Find where the given text appears and provide that cell's center as [X, Y] coordinate. 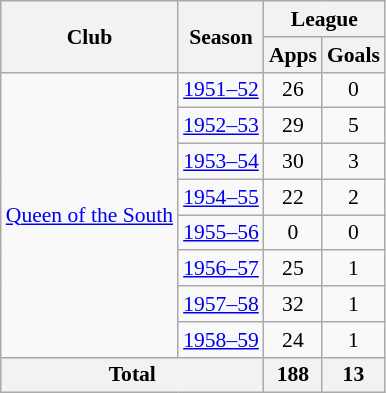
1957–58 [221, 304]
Goals [354, 55]
29 [293, 126]
24 [293, 340]
League [324, 19]
Total [132, 375]
13 [354, 375]
30 [293, 162]
2 [354, 197]
1954–55 [221, 197]
Season [221, 36]
1956–57 [221, 269]
22 [293, 197]
Club [90, 36]
188 [293, 375]
1951–52 [221, 90]
32 [293, 304]
Queen of the South [90, 214]
5 [354, 126]
1955–56 [221, 233]
Apps [293, 55]
1958–59 [221, 340]
26 [293, 90]
25 [293, 269]
1952–53 [221, 126]
1953–54 [221, 162]
3 [354, 162]
